For the text-containing cell, return its midpoint in (X, Y) coordinate format. 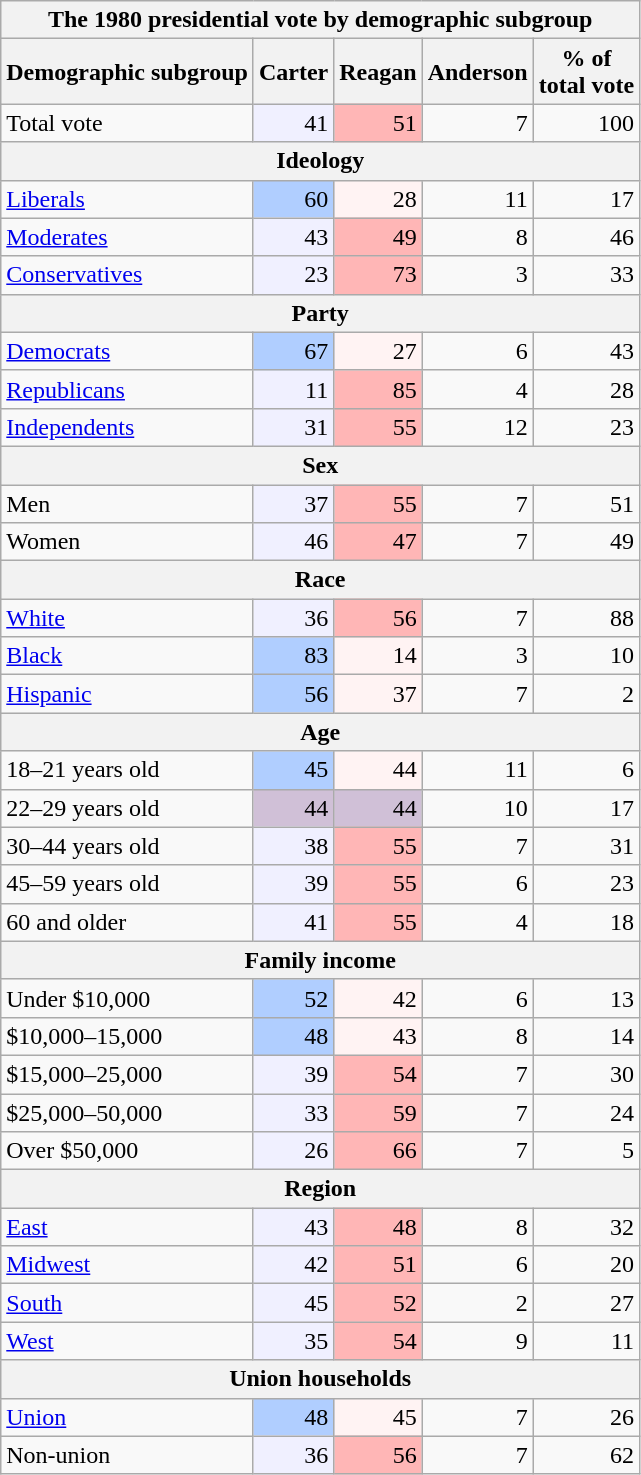
67 (293, 351)
Carter (293, 72)
Midwest (128, 1265)
Region (320, 1189)
Hispanic (128, 694)
Liberals (128, 199)
85 (378, 389)
The 1980 presidential vote by demographic subgroup (320, 20)
5 (586, 1151)
20 (586, 1265)
South (128, 1303)
100 (586, 123)
60 (293, 199)
Ideology (320, 161)
Democrats (128, 351)
Over $50,000 (128, 1151)
$15,000–25,000 (128, 1074)
Women (128, 542)
35 (293, 1341)
62 (586, 1455)
Race (320, 580)
Total vote (128, 123)
45–59 years old (128, 884)
Demographic subgroup (128, 72)
Conservatives (128, 275)
30 (586, 1074)
18–21 years old (128, 770)
White (128, 618)
Moderates (128, 237)
Union (128, 1417)
Party (320, 313)
Black (128, 656)
Age (320, 732)
East (128, 1227)
59 (378, 1113)
22–29 years old (128, 808)
88 (586, 618)
32 (586, 1227)
$25,000–50,000 (128, 1113)
12 (478, 427)
$10,000–15,000 (128, 1036)
West (128, 1341)
83 (293, 656)
60 and older (128, 922)
47 (378, 542)
Independents (128, 427)
Under $10,000 (128, 998)
73 (378, 275)
24 (586, 1113)
30–44 years old (128, 846)
13 (586, 998)
Sex (320, 465)
Non-union (128, 1455)
% oftotal vote (586, 72)
Family income (320, 960)
Reagan (378, 72)
Union households (320, 1379)
Republicans (128, 389)
66 (378, 1151)
Anderson (478, 72)
Men (128, 503)
18 (586, 922)
9 (478, 1341)
38 (293, 846)
